Capture the cell that displays the provided text and extract its [X, Y] central coordinate. 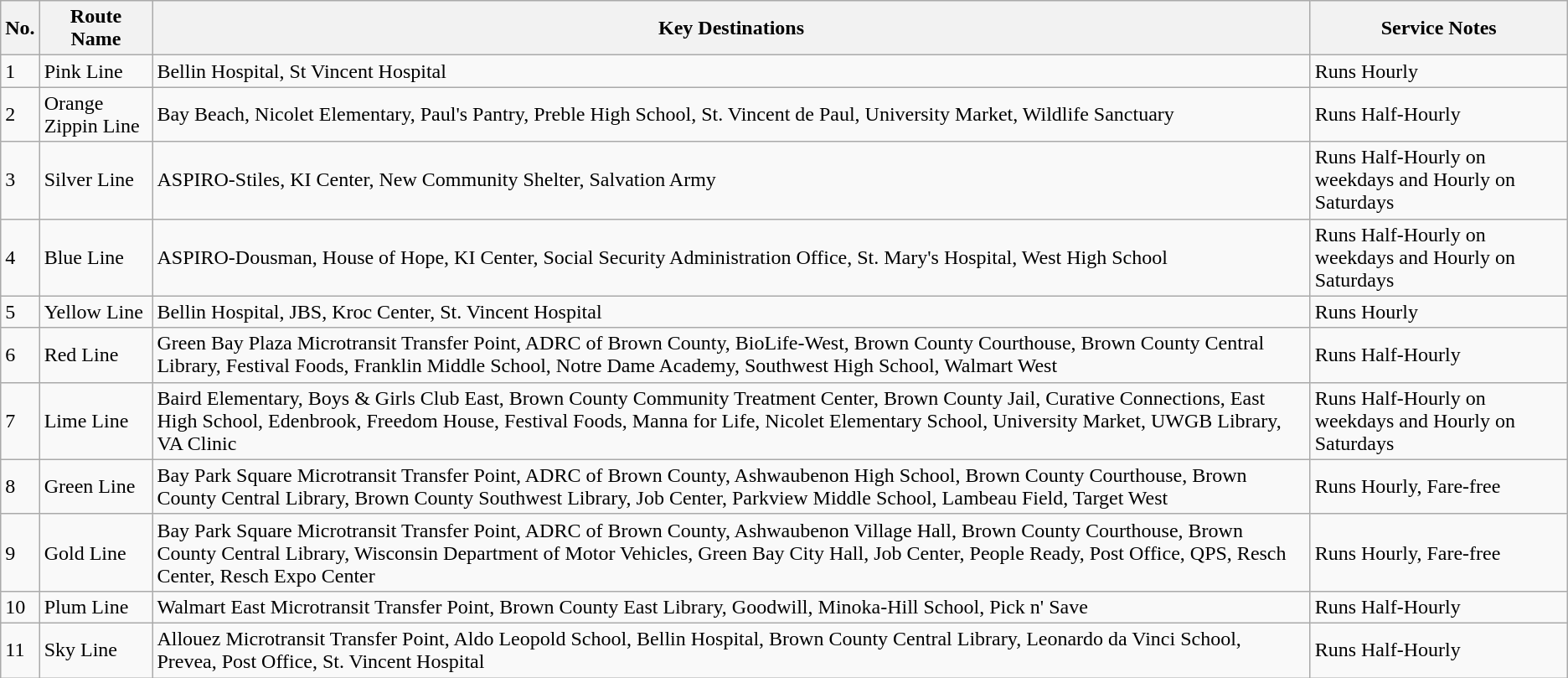
Pink Line [95, 71]
Gold Line [95, 552]
Sky Line [95, 650]
Plum Line [95, 607]
8 [20, 486]
Service Notes [1439, 28]
4 [20, 257]
1 [20, 71]
ASPIRO-Stiles, KI Center, New Community Shelter, Salvation Army [731, 180]
No. [20, 28]
ASPIRO-Dousman, House of Hope, KI Center, Social Security Administration Office, St. Mary's Hospital, West High School [731, 257]
Red Line [95, 355]
Walmart East Microtransit Transfer Point, Brown County East Library, Goodwill, Minoka-Hill School, Pick n' Save [731, 607]
10 [20, 607]
6 [20, 355]
Key Destinations [731, 28]
Bellin Hospital, St Vincent Hospital [731, 71]
9 [20, 552]
Orange Zippin Line [95, 114]
Green Line [95, 486]
11 [20, 650]
2 [20, 114]
Blue Line [95, 257]
5 [20, 312]
Lime Line [95, 421]
Bellin Hospital, JBS, Kroc Center, St. Vincent Hospital [731, 312]
7 [20, 421]
Bay Beach, Nicolet Elementary, Paul's Pantry, Preble High School, St. Vincent de Paul, University Market, Wildlife Sanctuary [731, 114]
Yellow Line [95, 312]
3 [20, 180]
Silver Line [95, 180]
Route Name [95, 28]
